Find where the given text appears and provide that cell's center as (x, y) coordinate. 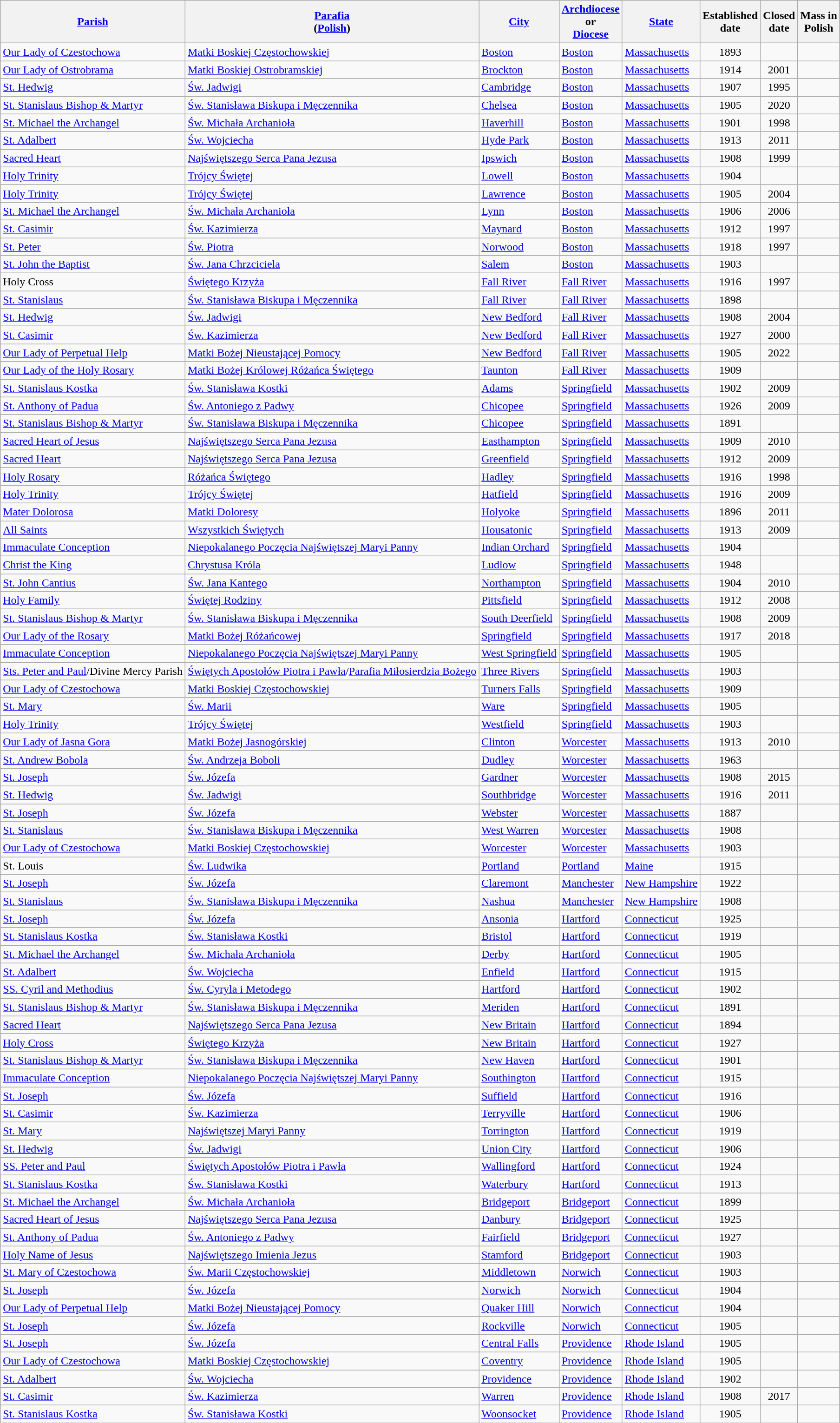
Meriden (519, 1007)
1898 (730, 300)
SS. Cyril and Methodius (93, 989)
1887 (730, 813)
2022 (779, 353)
Our Lady of Ostrobrama (93, 70)
Bristol (519, 936)
Turners Falls (519, 689)
1894 (730, 1025)
Św. Andrzeja Boboli (332, 759)
Waterbury (519, 1184)
Union City (519, 1149)
Wszystkich Świętych (332, 529)
Enfield (519, 972)
Hatfield (519, 494)
Maine (661, 866)
Maynard (519, 229)
1948 (730, 565)
Greenfield (519, 459)
West Springfield (519, 653)
Adams (519, 388)
Św. Piotra (332, 247)
ArchdioceseorDiocese (591, 22)
St. Mary of Czestochowa (93, 1272)
Establisheddate (730, 22)
Św. Ludwika (332, 866)
1918 (730, 247)
St. John Cantius (93, 583)
1963 (730, 759)
Matki Bożej Królowej Różańca Świętego (332, 370)
1995 (779, 87)
2018 (779, 636)
Holy Rosary (93, 476)
SS. Peter and Paul (93, 1166)
Św. Cyryla i Metodego (332, 989)
Quaker Hill (519, 1308)
Holyoke (519, 512)
Holy Family (93, 600)
Three Rivers (519, 671)
State (661, 22)
Our Lady of Jasna Gora (93, 742)
Westfield (519, 724)
2006 (779, 211)
Stamford (519, 1255)
Hyde Park (519, 140)
Middletown (519, 1272)
1893 (730, 52)
Southington (519, 1078)
Derby (519, 954)
Świętej Rodziny (332, 600)
St. Andrew Bobola (93, 759)
Hadley (519, 476)
Woonsocket (519, 1414)
1896 (730, 512)
Świętych Apostołów Piotra i Pawła (332, 1166)
Taunton (519, 370)
Northampton (519, 583)
Suffield (519, 1095)
Ansonia (519, 919)
Lowell (519, 176)
Cambridge (519, 87)
Pittsfield (519, 600)
2017 (779, 1397)
Parafia(Polish) (332, 22)
Lawrence (519, 193)
Closeddate (779, 22)
Warren (519, 1397)
Matki Doloresy (332, 512)
Wallingford (519, 1166)
City (519, 22)
Św. Jana Chrzciciela (332, 264)
Easthampton (519, 441)
Św. Marii Częstochowskiej (332, 1272)
Dudley (519, 759)
Św. Jana Kantego (332, 583)
Our Lady of the Rosary (93, 636)
Webster (519, 813)
Coventry (519, 1361)
Indian Orchard (519, 547)
Our Lady of the Holy Rosary (93, 370)
Sts. Peter and Paul/Divine Mercy Parish (93, 671)
All Saints (93, 529)
Matki Bożej Różańcowej (332, 636)
2000 (779, 335)
2001 (779, 70)
Holy Name of Jesus (93, 1255)
Św. Marii (332, 706)
Ware (519, 706)
St. Peter (93, 247)
Mass inPolish (819, 22)
1999 (779, 158)
2008 (779, 600)
2015 (779, 777)
Brockton (519, 70)
Najświętszej Maryi Panny (332, 1131)
Clinton (519, 742)
Chrystusa Króla (332, 565)
Najświętszego Imienia Jezus (332, 1255)
New Haven (519, 1060)
1926 (730, 406)
Matki Bożej Jasnogórskiej (332, 742)
Fairfield (519, 1237)
South Deerfield (519, 618)
Mater Dolorosa (93, 512)
2020 (779, 105)
Chelsea (519, 105)
St. Louis (93, 866)
Terryville (519, 1113)
1922 (730, 883)
Central Falls (519, 1343)
1924 (730, 1166)
West Warren (519, 830)
Housatonic (519, 529)
Ludlow (519, 565)
1907 (730, 87)
Ipswich (519, 158)
Claremont (519, 883)
Christ the King (93, 565)
Torrington (519, 1131)
Rockville (519, 1325)
1914 (730, 70)
Różańca Świętego (332, 476)
Norwood (519, 247)
Gardner (519, 777)
1899 (730, 1202)
Danbury (519, 1219)
Haverhill (519, 123)
Świętych Apostołów Piotra i Pawła/Parafia Miłosierdzia Bożego (332, 671)
St. John the Baptist (93, 264)
1917 (730, 636)
Salem (519, 264)
Lynn (519, 211)
Nashua (519, 901)
Southbridge (519, 795)
Parish (93, 22)
Matki Boskiej Ostrobramskiej (332, 70)
